Return the [x, y] coordinate for the center point of the cell that contains the specified text.  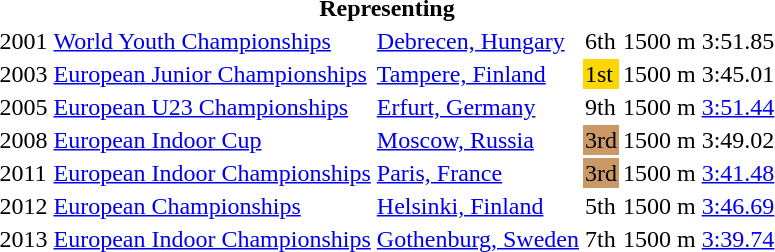
European Indoor Cup [212, 140]
European Junior Championships [212, 74]
9th [600, 107]
1st [600, 74]
Paris, France [478, 173]
Moscow, Russia [478, 140]
Helsinki, Finland [478, 206]
World Youth Championships [212, 41]
6th [600, 41]
Debrecen, Hungary [478, 41]
European U23 Championships [212, 107]
5th [600, 206]
Tampere, Finland [478, 74]
European Championships [212, 206]
Erfurt, Germany [478, 107]
European Indoor Championships [212, 173]
